Pinpoint the cell where the given text exists, returning its [X, Y] midpoint coordinate. 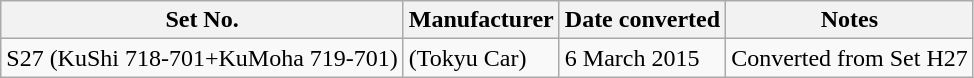
Set No. [202, 20]
S27 (KuShi 718-701+KuMoha 719-701) [202, 58]
(Tokyu Car) [481, 58]
Notes [850, 20]
Converted from Set H27 [850, 58]
Manufacturer [481, 20]
Date converted [642, 20]
6 March 2015 [642, 58]
